Output the [X, Y] coordinate of the center of the cell containing the given text.  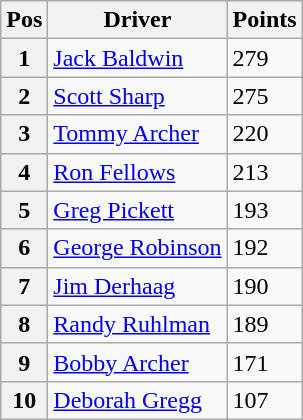
220 [264, 134]
2 [24, 96]
Tommy Archer [138, 134]
Driver [138, 20]
Randy Ruhlman [138, 324]
5 [24, 210]
George Robinson [138, 248]
Ron Fellows [138, 172]
Points [264, 20]
10 [24, 400]
193 [264, 210]
213 [264, 172]
6 [24, 248]
9 [24, 362]
Jack Baldwin [138, 58]
Bobby Archer [138, 362]
Scott Sharp [138, 96]
Deborah Gregg [138, 400]
171 [264, 362]
192 [264, 248]
Jim Derhaag [138, 286]
279 [264, 58]
190 [264, 286]
275 [264, 96]
7 [24, 286]
4 [24, 172]
3 [24, 134]
Pos [24, 20]
189 [264, 324]
Greg Pickett [138, 210]
1 [24, 58]
8 [24, 324]
107 [264, 400]
